Scan for the cell matching the given text and deliver its [X, Y] coordinate at center. 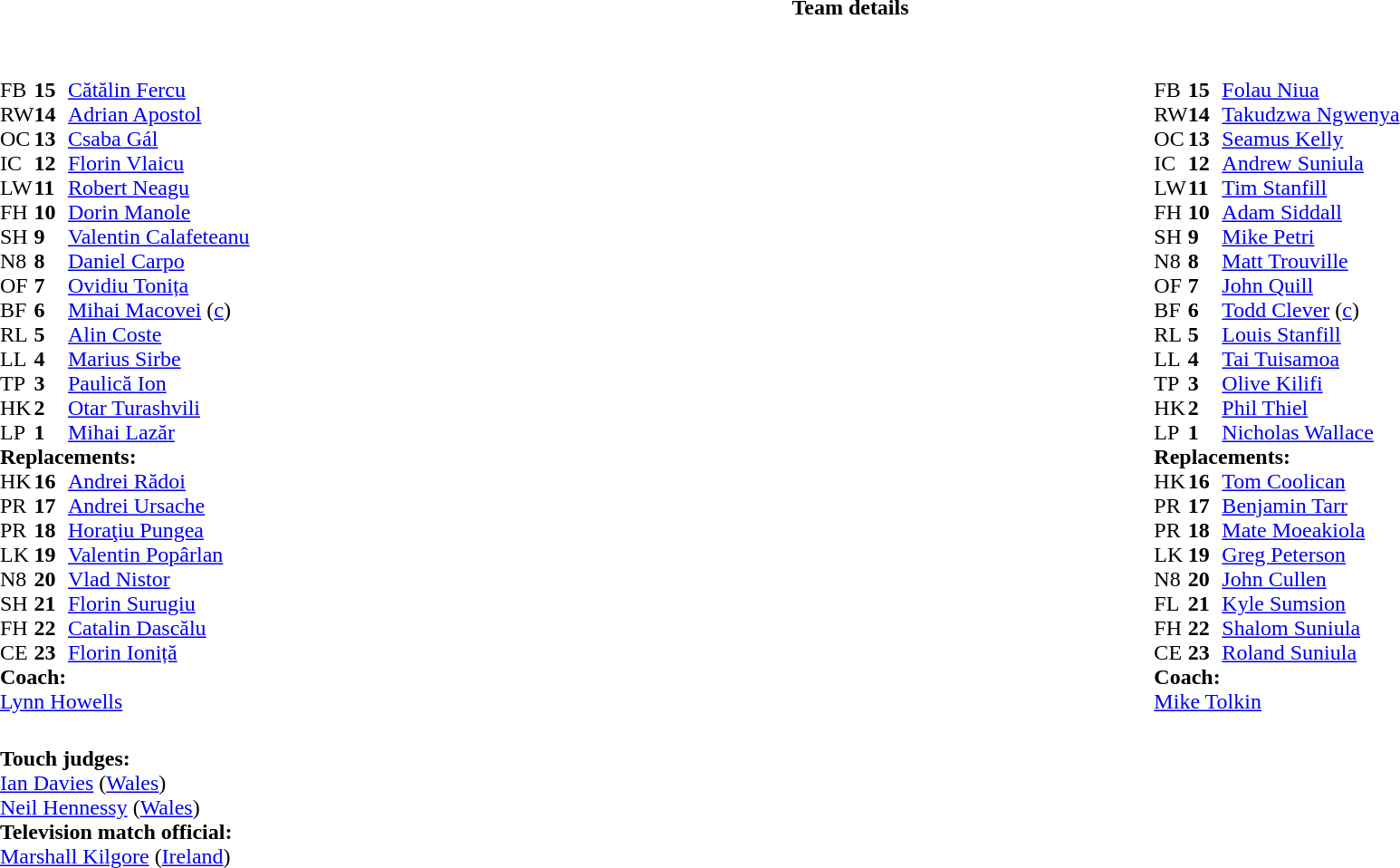
Olive Kilifi [1310, 384]
Adrian Apostol [159, 114]
Alin Coste [159, 335]
Catalin Dascălu [159, 629]
Lynn Howells [125, 701]
Shalom Suniula [1310, 629]
Roland Suniula [1310, 652]
Tim Stanfill [1310, 188]
Marius Sirbe [159, 359]
Robert Neagu [159, 188]
Mike Petri [1310, 237]
Mihai Lazăr [159, 433]
Andrei Ursache [159, 506]
Daniel Carpo [159, 261]
Andrei Rădoi [159, 482]
Florin Ioniță [159, 652]
Tom Coolican [1310, 482]
John Quill [1310, 286]
Takudzwa Ngwenya [1310, 114]
Vlad Nistor [159, 580]
Valentin Popârlan [159, 555]
Todd Clever (c) [1310, 310]
FL [1171, 603]
Adam Siddall [1310, 212]
Valentin Calafeteanu [159, 237]
Louis Stanfill [1310, 335]
Ovidiu Tonița [159, 286]
John Cullen [1310, 580]
Folau Niua [1310, 91]
Dorin Manole [159, 212]
Greg Peterson [1310, 555]
Paulică Ion [159, 384]
Mihai Macovei (c) [159, 310]
Kyle Sumsion [1310, 603]
Benjamin Tarr [1310, 506]
Tai Tuisamoa [1310, 359]
Seamus Kelly [1310, 140]
Mate Moeakiola [1310, 531]
Mike Tolkin [1277, 701]
Phil Thiel [1310, 408]
Nicholas Wallace [1310, 433]
Horaţiu Pungea [159, 531]
Otar Turashvili [159, 408]
Florin Vlaicu [159, 163]
Andrew Suniula [1310, 163]
Florin Surugiu [159, 603]
Csaba Gál [159, 140]
Cătălin Fercu [159, 91]
Matt Trouville [1310, 261]
